Provide the (x, y) coordinate of the cell's center where the given text is located.  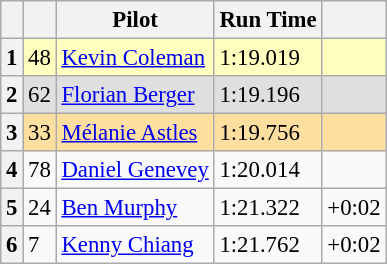
1 (12, 58)
Daniel Genevey (135, 170)
33 (40, 133)
4 (12, 170)
78 (40, 170)
1:19.756 (268, 133)
3 (12, 133)
Kenny Chiang (135, 245)
24 (40, 208)
Ben Murphy (135, 208)
62 (40, 95)
7 (40, 245)
Pilot (135, 20)
1:19.019 (268, 58)
1:19.196 (268, 95)
6 (12, 245)
Mélanie Astles (135, 133)
Florian Berger (135, 95)
Run Time (268, 20)
1:20.014 (268, 170)
Kevin Coleman (135, 58)
5 (12, 208)
2 (12, 95)
1:21.762 (268, 245)
48 (40, 58)
1:21.322 (268, 208)
